Pinpoint the cell where the given text exists, returning its [X, Y] midpoint coordinate. 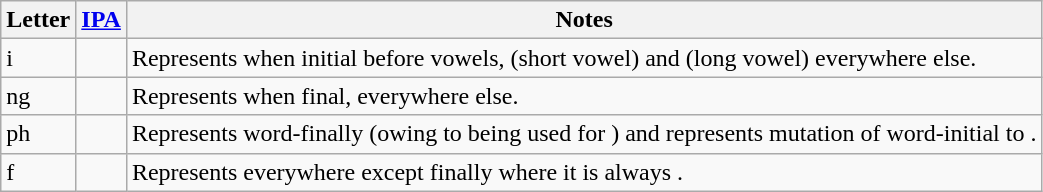
ng [38, 96]
Represents when final, everywhere else. [584, 96]
Notes [584, 20]
ph [38, 134]
Represents word-finally (owing to being used for ) and represents mutation of word-initial to . [584, 134]
f [38, 172]
Represents everywhere except finally where it is always . [584, 172]
Represents when initial before vowels, (short vowel) and (long vowel) everywhere else. [584, 58]
IPA [102, 20]
i [38, 58]
Letter [38, 20]
